Identify which cell holds the provided text, then report its [x, y] central coordinate. 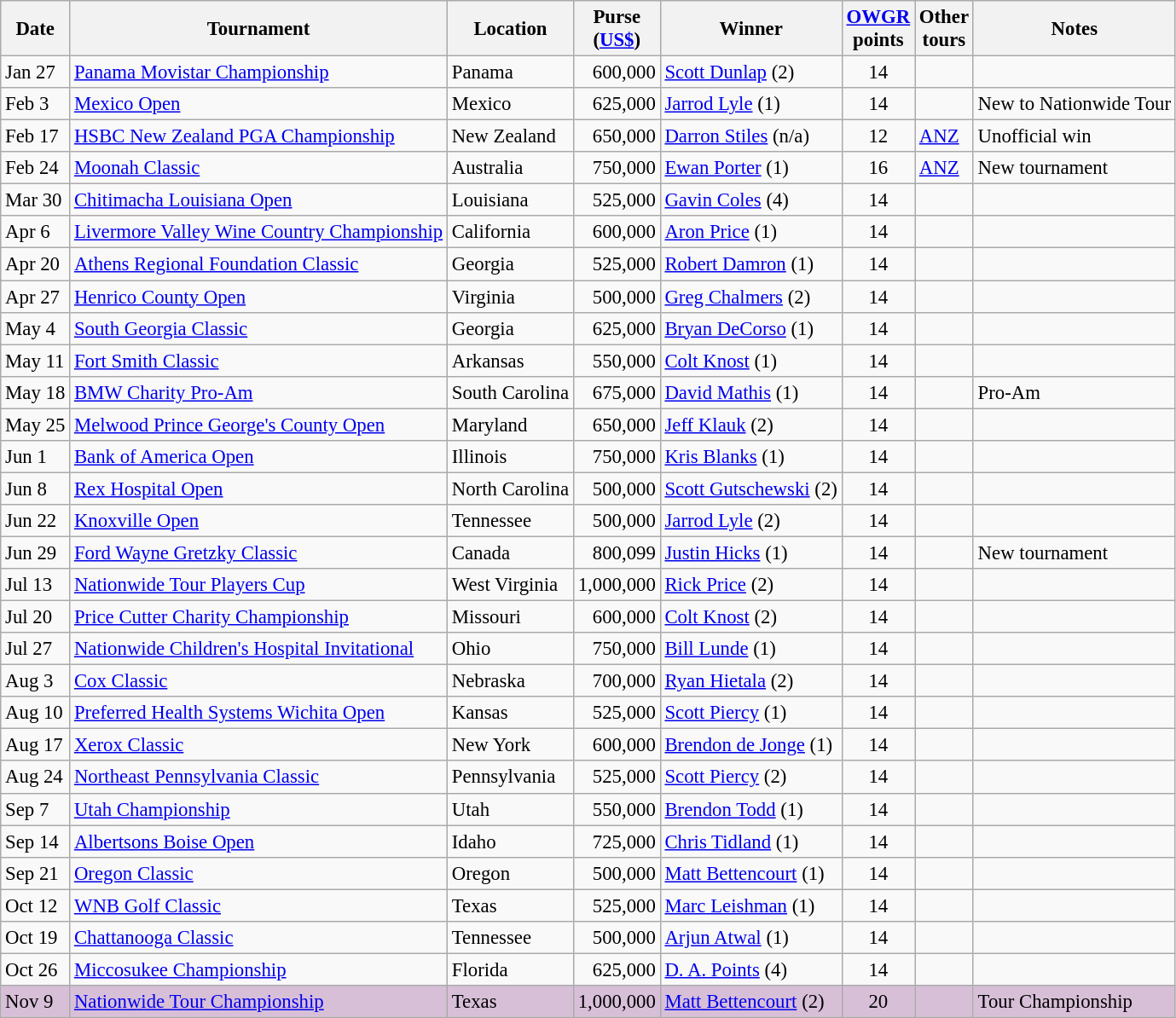
Darron Stiles (n/a) [750, 136]
Sep 14 [36, 842]
Chattanooga Classic [259, 938]
Utah Championship [259, 809]
Athens Regional Foundation Classic [259, 264]
Jun 1 [36, 457]
Oregon Classic [259, 873]
Aron Price (1) [750, 233]
Feb 17 [36, 136]
12 [878, 136]
Livermore Valley Wine Country Championship [259, 233]
Ryan Hietala (2) [750, 681]
Date [36, 29]
David Mathis (1) [750, 392]
May 18 [36, 392]
HSBC New Zealand PGA Championship [259, 136]
16 [878, 168]
Miccosukee Championship [259, 969]
Pennsylvania [510, 778]
Ewan Porter (1) [750, 168]
South Georgia Classic [259, 328]
California [510, 233]
Rex Hospital Open [259, 489]
Apr 6 [36, 233]
Louisiana [510, 200]
Melwood Prince George's County Open [259, 425]
Panama [510, 72]
Xerox Classic [259, 745]
West Virginia [510, 585]
Greg Chalmers (2) [750, 297]
Scott Piercy (2) [750, 778]
Brendon de Jonge (1) [750, 745]
Missouri [510, 617]
Arkansas [510, 361]
675,000 [617, 392]
Gavin Coles (4) [750, 200]
May 25 [36, 425]
Bryan DeCorso (1) [750, 328]
Australia [510, 168]
Purse(US$) [617, 29]
Jul 13 [36, 585]
Nebraska [510, 681]
New to Nationwide Tour [1075, 104]
Oct 26 [36, 969]
Nationwide Children's Hospital Invitational [259, 649]
Sep 7 [36, 809]
Aug 3 [36, 681]
Bill Lunde (1) [750, 649]
Feb 24 [36, 168]
Mar 30 [36, 200]
Justin Hicks (1) [750, 552]
New Zealand [510, 136]
Nov 9 [36, 1002]
Scott Dunlap (2) [750, 72]
Northeast Pennsylvania Classic [259, 778]
Henrico County Open [259, 297]
BMW Charity Pro-Am [259, 392]
Oct 12 [36, 905]
Illinois [510, 457]
Jun 29 [36, 552]
Canada [510, 552]
New York [510, 745]
Florida [510, 969]
Nationwide Tour Championship [259, 1002]
Robert Damron (1) [750, 264]
Jarrod Lyle (1) [750, 104]
Winner [750, 29]
Brendon Todd (1) [750, 809]
Arjun Atwal (1) [750, 938]
Jarrod Lyle (2) [750, 521]
Matt Bettencourt (2) [750, 1002]
Marc Leishman (1) [750, 905]
Price Cutter Charity Championship [259, 617]
Ford Wayne Gretzky Classic [259, 552]
Panama Movistar Championship [259, 72]
800,099 [617, 552]
Kris Blanks (1) [750, 457]
Oregon [510, 873]
Aug 10 [36, 713]
Scott Gutschewski (2) [750, 489]
Jun 22 [36, 521]
Matt Bettencourt (1) [750, 873]
Cox Classic [259, 681]
Bank of America Open [259, 457]
Chris Tidland (1) [750, 842]
Utah [510, 809]
Scott Piercy (1) [750, 713]
Aug 17 [36, 745]
Location [510, 29]
Maryland [510, 425]
Pro-Am [1075, 392]
May 11 [36, 361]
Apr 27 [36, 297]
Tournament [259, 29]
Idaho [510, 842]
May 4 [36, 328]
Sep 21 [36, 873]
OWGRpoints [878, 29]
Tour Championship [1075, 1002]
Albertsons Boise Open [259, 842]
Apr 20 [36, 264]
Colt Knost (2) [750, 617]
Jan 27 [36, 72]
Knoxville Open [259, 521]
South Carolina [510, 392]
Preferred Health Systems Wichita Open [259, 713]
Virginia [510, 297]
Jul 27 [36, 649]
Kansas [510, 713]
Moonah Classic [259, 168]
Jeff Klauk (2) [750, 425]
Oct 19 [36, 938]
20 [878, 1002]
Unofficial win [1075, 136]
Ohio [510, 649]
725,000 [617, 842]
North Carolina [510, 489]
700,000 [617, 681]
Nationwide Tour Players Cup [259, 585]
Rick Price (2) [750, 585]
Fort Smith Classic [259, 361]
Notes [1075, 29]
Mexico [510, 104]
Feb 3 [36, 104]
Jul 20 [36, 617]
Chitimacha Louisiana Open [259, 200]
Colt Knost (1) [750, 361]
Jun 8 [36, 489]
Othertours [943, 29]
Mexico Open [259, 104]
Aug 24 [36, 778]
WNB Golf Classic [259, 905]
D. A. Points (4) [750, 969]
